Return (X, Y) of the center of cell containing provided text 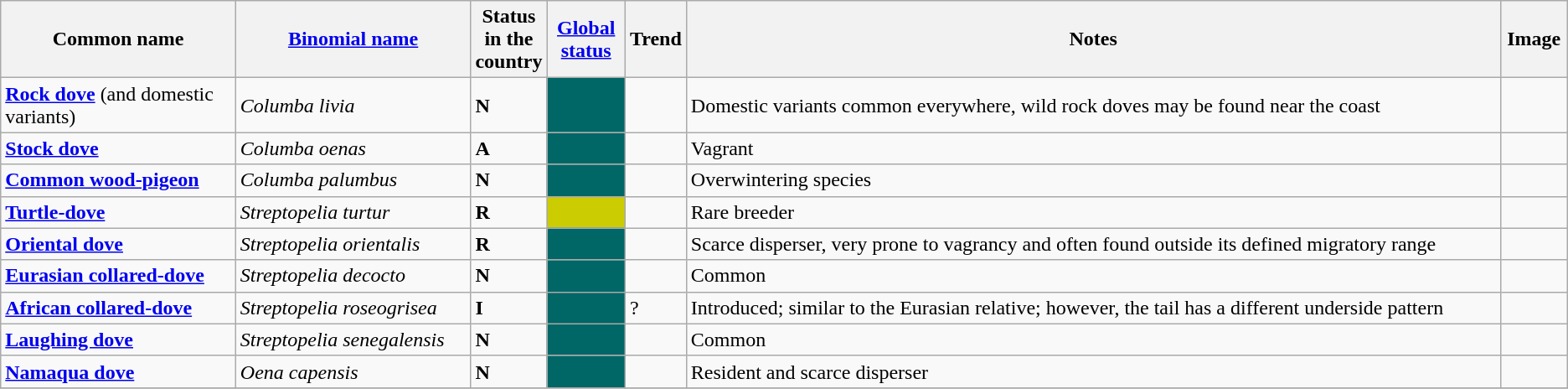
Vagrant (1093, 148)
? (655, 308)
Oena capensis (353, 371)
Rare breeder (1093, 212)
Rock dove (and domestic variants) (119, 106)
Columba palumbus (353, 180)
Scarce disperser, very prone to vagrancy and often found outside its defined migratory range (1093, 244)
Status in the country (509, 39)
Streptopelia orientalis (353, 244)
Global status (586, 39)
African collared-dove (119, 308)
Introduced; similar to the Eurasian relative; however, the tail has a different underside pattern (1093, 308)
Stock dove (119, 148)
Turtle-dove (119, 212)
Eurasian collared-dove (119, 276)
A (509, 148)
Columba livia (353, 106)
I (509, 308)
Oriental dove (119, 244)
Notes (1093, 39)
Namaqua dove (119, 371)
Resident and scarce disperser (1093, 371)
Image (1534, 39)
Columba oenas (353, 148)
Common wood-pigeon (119, 180)
Streptopelia turtur (353, 212)
Streptopelia decocto (353, 276)
Binomial name (353, 39)
Trend (655, 39)
Common name (119, 39)
Streptopelia senegalensis (353, 340)
Streptopelia roseogrisea (353, 308)
Overwintering species (1093, 180)
Laughing dove (119, 340)
Domestic variants common everywhere, wild rock doves may be found near the coast (1093, 106)
